Scan for the cell matching the given text and deliver its (x, y) coordinate at center. 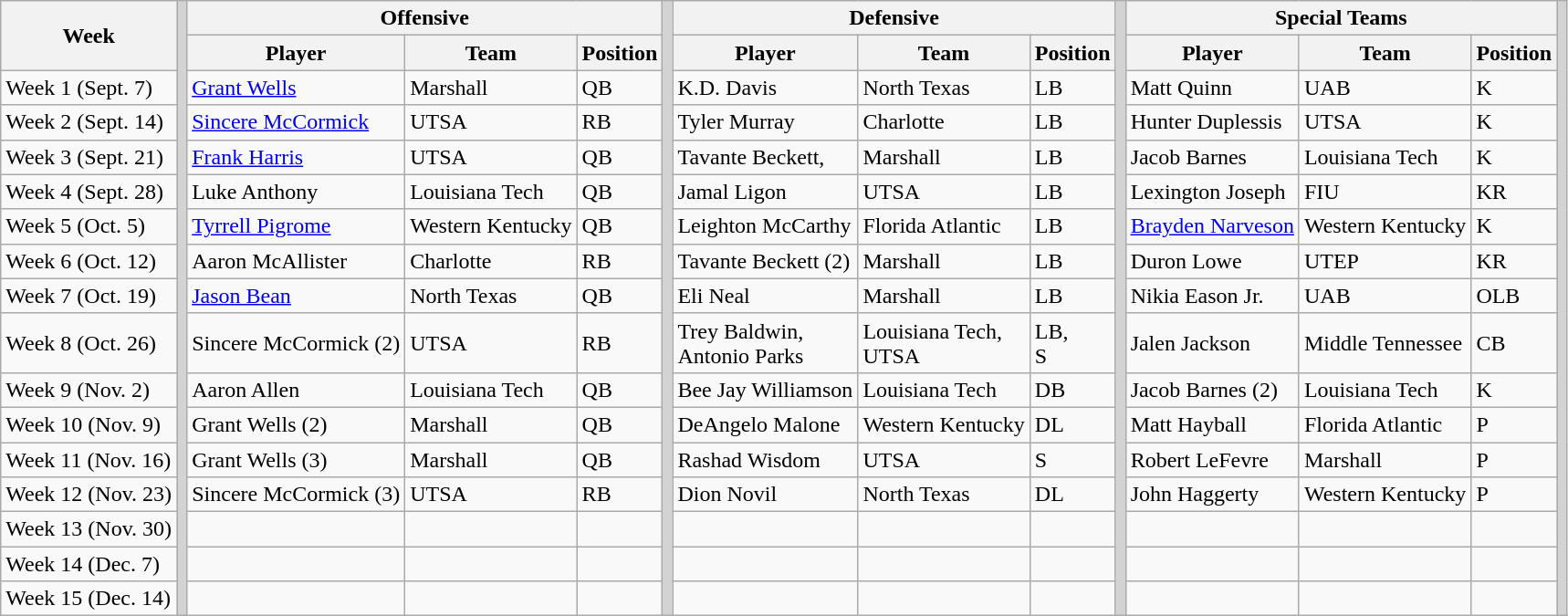
UTEP (1385, 261)
K.D. Davis (765, 88)
Jalen Jackson (1212, 343)
Trey Baldwin,Antonio Parks (765, 343)
Matt Hayball (1212, 424)
DB (1072, 390)
DeAngelo Malone (765, 424)
Bee Jay Williamson (765, 390)
Week 6 (Oct. 12) (89, 261)
Nikia Eason Jr. (1212, 296)
Grant Wells (3) (296, 459)
Jason Bean (296, 296)
Matt Quinn (1212, 88)
Eli Neal (765, 296)
Offensive (425, 18)
Jamal Ligon (765, 192)
Tyler Murray (765, 122)
S (1072, 459)
Sincere McCormick (296, 122)
Frank Harris (296, 157)
Tavante Beckett, (765, 157)
Week 10 (Nov. 9) (89, 424)
Louisiana Tech,UTSA (944, 343)
Week 2 (Sept. 14) (89, 122)
Week 4 (Sept. 28) (89, 192)
Week 8 (Oct. 26) (89, 343)
Sincere McCormick (3) (296, 495)
Rashad Wisdom (765, 459)
Week 5 (Oct. 5) (89, 226)
Tavante Beckett (2) (765, 261)
Week 9 (Nov. 2) (89, 390)
Luke Anthony (296, 192)
Robert LeFevre (1212, 459)
Leighton McCarthy (765, 226)
Week 11 (Nov. 16) (89, 459)
Brayden Narveson (1212, 226)
Week 14 (Dec. 7) (89, 564)
Grant Wells (2) (296, 424)
Aaron McAllister (296, 261)
Week 3 (Sept. 21) (89, 157)
Week 7 (Oct. 19) (89, 296)
Duron Lowe (1212, 261)
Special Teams (1341, 18)
Aaron Allen (296, 390)
Week (89, 36)
Sincere McCormick (2) (296, 343)
Hunter Duplessis (1212, 122)
John Haggerty (1212, 495)
Tyrrell Pigrome (296, 226)
OLB (1514, 296)
LB,S (1072, 343)
Jacob Barnes (2) (1212, 390)
Defensive (894, 18)
FIU (1385, 192)
Middle Tennessee (1385, 343)
Week 15 (Dec. 14) (89, 599)
Lexington Joseph (1212, 192)
Grant Wells (296, 88)
Dion Novil (765, 495)
Week 1 (Sept. 7) (89, 88)
Jacob Barnes (1212, 157)
Week 12 (Nov. 23) (89, 495)
Week 13 (Nov. 30) (89, 529)
CB (1514, 343)
